Search for the cell housing the specified text and yield its [X, Y] center coordinate. 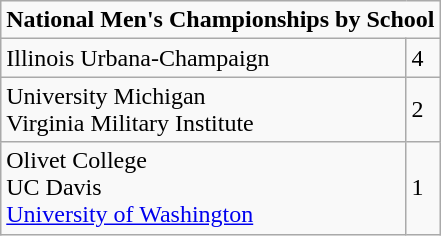
1 [423, 188]
University MichiganVirginia Military Institute [204, 110]
4 [423, 58]
Olivet CollegeUC DavisUniversity of Washington [204, 188]
Illinois Urbana-Champaign [204, 58]
National Men's Championships by School [220, 20]
2 [423, 110]
